From the cell containing the given text, extract its center point as [x, y] coordinate. 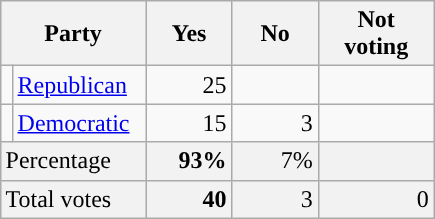
7% [275, 161]
Total votes [73, 199]
No [275, 34]
Party [73, 34]
40 [189, 199]
0 [376, 199]
Yes [189, 34]
93% [189, 161]
25 [189, 85]
Not voting [376, 34]
Republican [79, 85]
Percentage [73, 161]
15 [189, 123]
Democratic [79, 123]
